Find where the given text appears and provide that cell's center as (X, Y) coordinate. 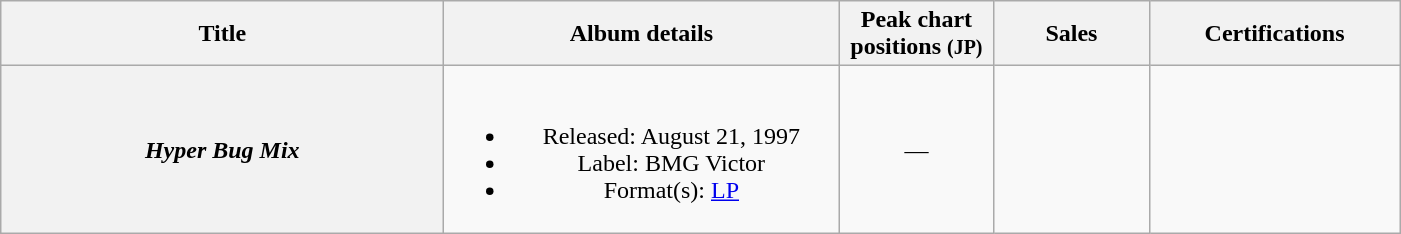
Released: August 21, 1997Label: BMG VictorFormat(s): LP (642, 150)
Sales (1072, 34)
Hyper Bug Mix (222, 150)
— (916, 150)
Certifications (1274, 34)
Peak chart positions (JP) (916, 34)
Album details (642, 34)
Title (222, 34)
